Locate the cell with the specified text and output its (x, y) center coordinate. 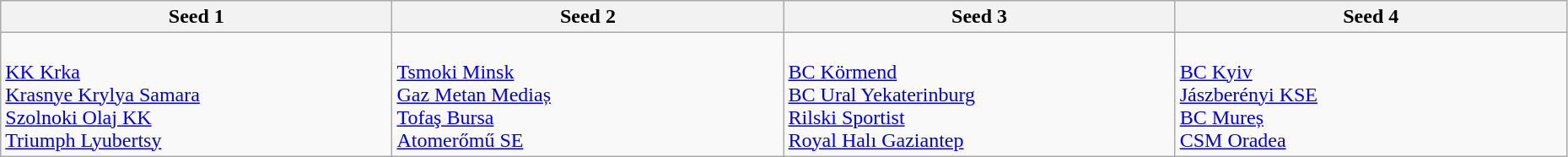
Seed 3 (979, 17)
Tsmoki Minsk Gaz Metan Mediaș Tofaş Bursa Atomerőmű SE (588, 95)
Seed 1 (197, 17)
Seed 2 (588, 17)
BC Kyiv Jászberényi KSE BC Mureș CSM Oradea (1371, 95)
Seed 4 (1371, 17)
BC Körmend BC Ural Yekaterinburg Rilski Sportist Royal Halı Gaziantep (979, 95)
KK Krka Krasnye Krylya Samara Szolnoki Olaj KK Triumph Lyubertsy (197, 95)
